Return the [X, Y] coordinate for the center point of the cell that contains the specified text.  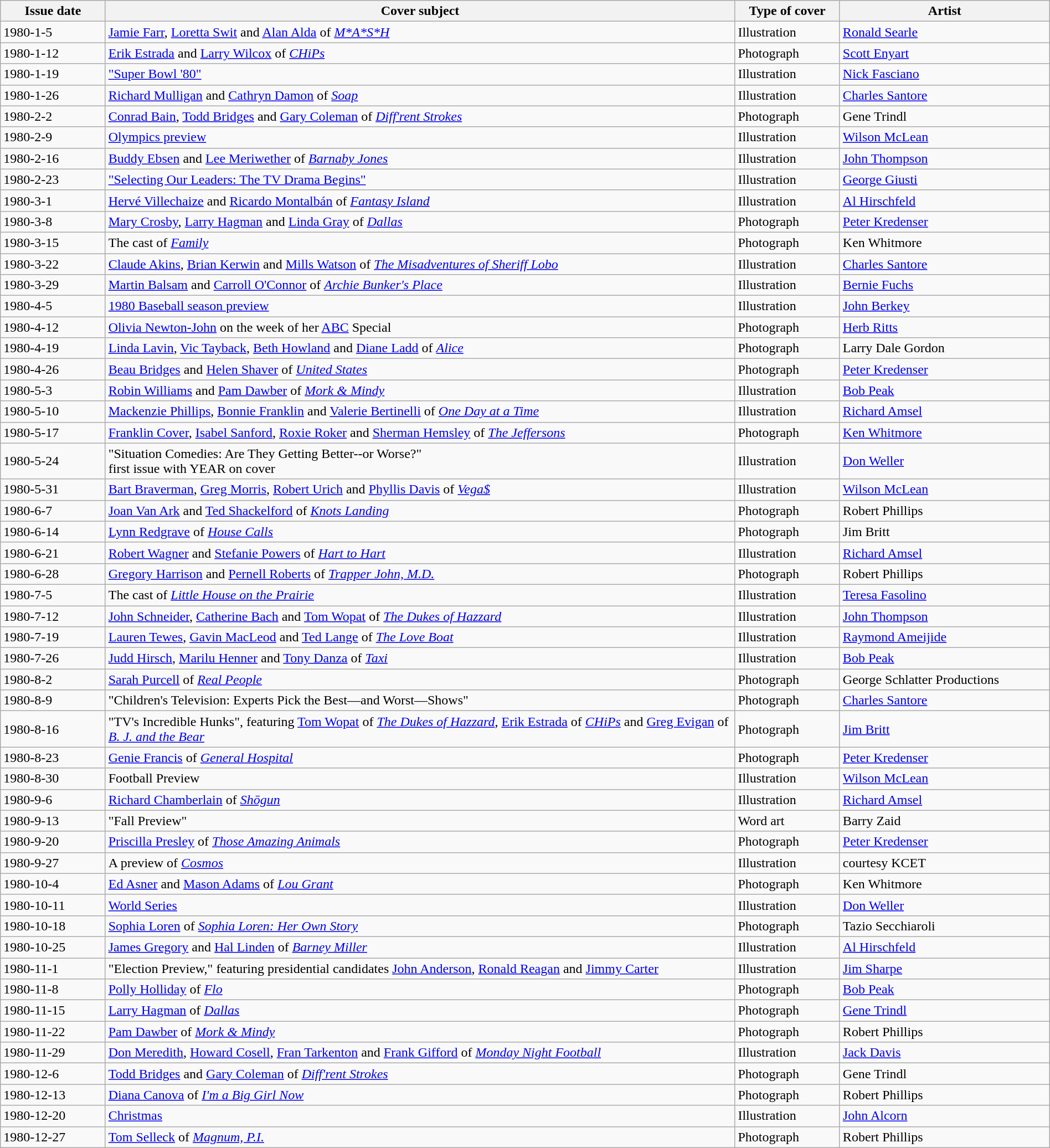
1980-9-27 [53, 863]
Christmas [420, 1116]
1980-6-7 [53, 511]
1980-9-6 [53, 800]
John Schneider, Catherine Bach and Tom Wopat of The Dukes of Hazzard [420, 616]
George Giusti [945, 179]
John Alcorn [945, 1116]
Beau Bridges and Helen Shaver of United States [420, 369]
1980 Baseball season preview [420, 306]
Bart Braverman, Greg Morris, Robert Urich and Phyllis Davis of Vega$ [420, 490]
Mackenzie Phillips, Bonnie Franklin and Valerie Bertinelli of One Day at a Time [420, 411]
1980-3-1 [53, 200]
Barry Zaid [945, 821]
Franklin Cover, Isabel Sanford, Roxie Roker and Sherman Hemsley of The Jeffersons [420, 433]
Ronald Searle [945, 32]
The cast of Little House on the Prairie [420, 595]
1980-11-8 [53, 990]
Martin Balsam and Carroll O'Connor of Archie Bunker's Place [420, 285]
1980-8-9 [53, 701]
Issue date [53, 11]
Buddy Ebsen and Lee Meriwether of Barnaby Jones [420, 158]
Polly Holliday of Flo [420, 990]
1980-8-16 [53, 729]
Bernie Fuchs [945, 285]
Teresa Fasolino [945, 595]
Diana Canova of I'm a Big Girl Now [420, 1095]
Mary Crosby, Larry Hagman and Linda Gray of Dallas [420, 222]
Sarah Purcell of Real People [420, 679]
Priscilla Presley of Those Amazing Animals [420, 842]
1980-8-30 [53, 779]
1980-12-20 [53, 1116]
Larry Dale Gordon [945, 348]
Todd Bridges and Gary Coleman of Diff'rent Strokes [420, 1074]
Scott Enyart [945, 53]
Olympics preview [420, 137]
1980-3-15 [53, 243]
1980-11-15 [53, 1011]
Hervé Villechaize and Ricardo Montalbán of Fantasy Island [420, 200]
1980-7-19 [53, 637]
1980-3-22 [53, 264]
Artist [945, 11]
1980-5-24 [53, 461]
Nick Fasciano [945, 74]
1980-11-1 [53, 969]
"Super Bowl '80" [420, 74]
1980-10-18 [53, 926]
World Series [420, 905]
Lauren Tewes, Gavin MacLeod and Ted Lange of The Love Boat [420, 637]
1980-6-21 [53, 553]
1980-8-23 [53, 758]
Richard Mulligan and Cathryn Damon of Soap [420, 95]
"Children's Television: Experts Pick the Best—and Worst—Shows" [420, 701]
1980-7-12 [53, 616]
Tom Selleck of Magnum, P.I. [420, 1137]
1980-3-29 [53, 285]
1980-9-20 [53, 842]
1980-1-26 [53, 95]
Football Preview [420, 779]
"Selecting Our Leaders: The TV Drama Begins" [420, 179]
Cover subject [420, 11]
Claude Akins, Brian Kerwin and Mills Watson of The Misadventures of Sheriff Lobo [420, 264]
Pam Dawber of Mork & Mindy [420, 1032]
Judd Hirsch, Marilu Henner and Tony Danza of Taxi [420, 658]
"Election Preview," featuring presidential candidates John Anderson, Ronald Reagan and Jimmy Carter [420, 969]
1980-3-8 [53, 222]
The cast of Family [420, 243]
"TV's Incredible Hunks", featuring Tom Wopat of The Dukes of Hazzard, Erik Estrada of CHiPs and Greg Evigan of B. J. and the Bear [420, 729]
1980-1-5 [53, 32]
1980-1-12 [53, 53]
Genie Francis of General Hospital [420, 758]
Jack Davis [945, 1053]
Robin Williams and Pam Dawber of Mork & Mindy [420, 390]
"Situation Comedies: Are They Getting Better--or Worse?"first issue with YEAR on cover [420, 461]
Ed Asner and Mason Adams of Lou Grant [420, 884]
Conrad Bain, Todd Bridges and Gary Coleman of Diff'rent Strokes [420, 116]
1980-10-25 [53, 947]
1980-2-23 [53, 179]
1980-4-19 [53, 348]
Type of cover [787, 11]
Don Meredith, Howard Cosell, Fran Tarkenton and Frank Gifford of Monday Night Football [420, 1053]
1980-5-31 [53, 490]
1980-2-16 [53, 158]
Robert Wagner and Stefanie Powers of Hart to Hart [420, 553]
1980-7-26 [53, 658]
1980-2-2 [53, 116]
1980-12-6 [53, 1074]
A preview of Cosmos [420, 863]
1980-9-13 [53, 821]
1980-12-27 [53, 1137]
1980-4-26 [53, 369]
1980-2-9 [53, 137]
1980-1-19 [53, 74]
1980-10-4 [53, 884]
John Berkey [945, 306]
Herb Ritts [945, 327]
Olivia Newton-John on the week of her ABC Special [420, 327]
Sophia Loren of Sophia Loren: Her Own Story [420, 926]
Tazio Secchiaroli [945, 926]
1980-4-12 [53, 327]
Linda Lavin, Vic Tayback, Beth Howland and Diane Ladd of Alice [420, 348]
1980-8-2 [53, 679]
1980-6-14 [53, 532]
1980-4-5 [53, 306]
James Gregory and Hal Linden of Barney Miller [420, 947]
1980-7-5 [53, 595]
1980-5-10 [53, 411]
1980-11-29 [53, 1053]
1980-6-28 [53, 574]
1980-5-3 [53, 390]
Erik Estrada and Larry Wilcox of CHiPs [420, 53]
Word art [787, 821]
Joan Van Ark and Ted Shackelford of Knots Landing [420, 511]
Lynn Redgrave of House Calls [420, 532]
1980-10-11 [53, 905]
Larry Hagman of Dallas [420, 1011]
"Fall Preview" [420, 821]
Richard Chamberlain of Shōgun [420, 800]
Jamie Farr, Loretta Swit and Alan Alda of M*A*S*H [420, 32]
Jim Sharpe [945, 969]
courtesy KCET [945, 863]
Raymond Ameijide [945, 637]
1980-5-17 [53, 433]
1980-12-13 [53, 1095]
1980-11-22 [53, 1032]
Gregory Harrison and Pernell Roberts of Trapper John, M.D. [420, 574]
George Schlatter Productions [945, 679]
